Return the [x, y] coordinate for the center point of the cell that contains the specified text.  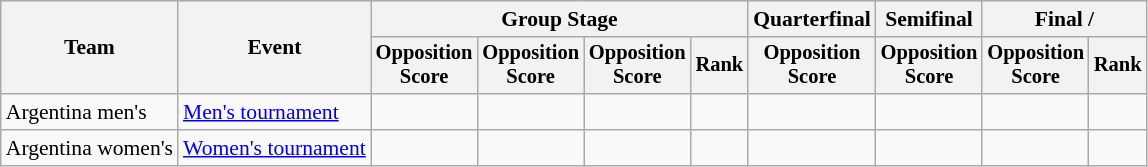
Semifinal [930, 19]
Argentina men's [90, 112]
Women's tournament [274, 148]
Men's tournament [274, 112]
Quarterfinal [812, 19]
Group Stage [560, 19]
Argentina women's [90, 148]
Final / [1064, 19]
Event [274, 48]
Team [90, 48]
